Scan for the cell matching the given text and deliver its [X, Y] coordinate at center. 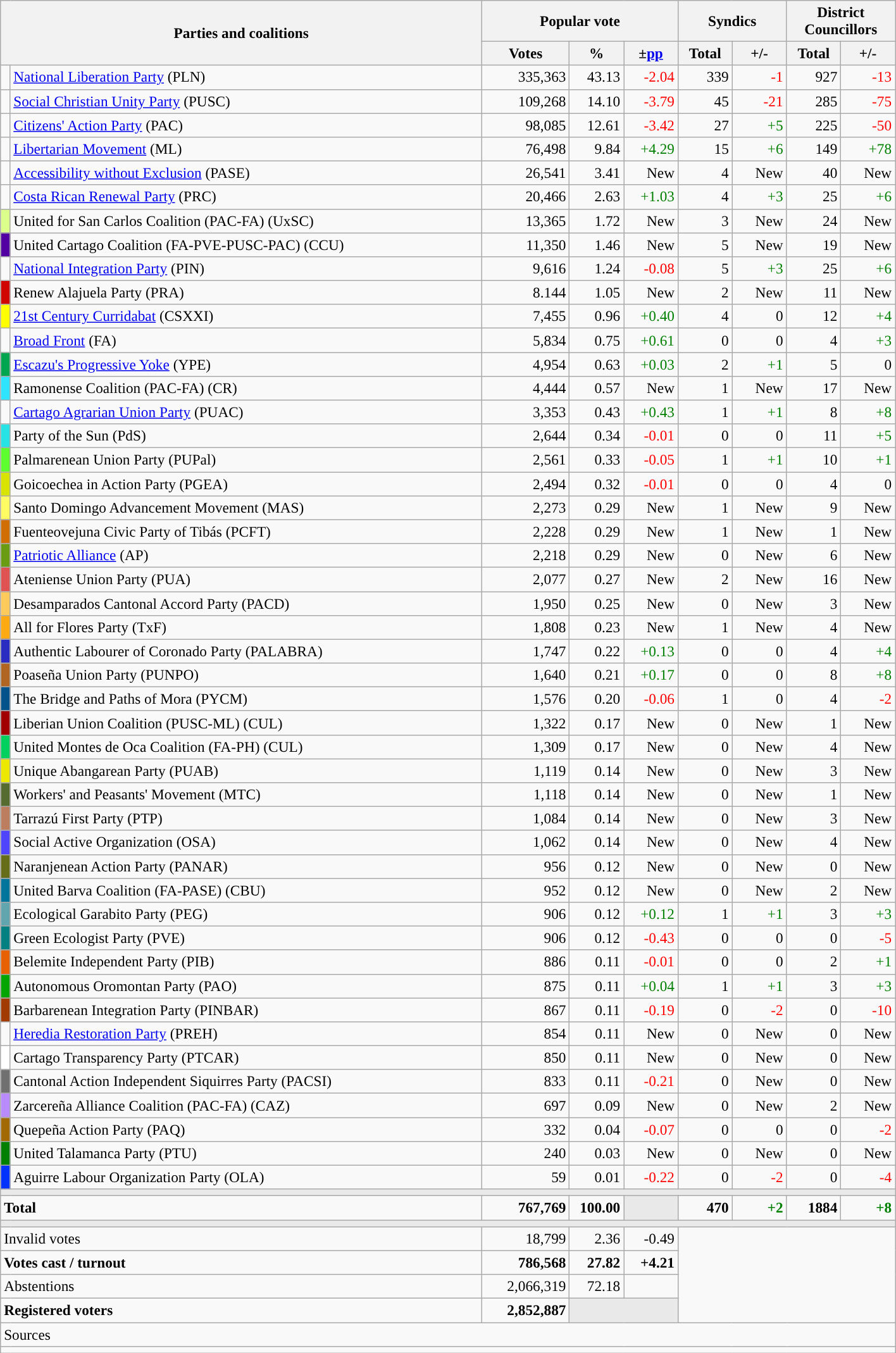
United for San Carlos Coalition (PAC-FA) (UxSC) [246, 221]
240 [526, 1153]
1.72 [597, 221]
10 [814, 459]
Belemite Independent Party (PIB) [246, 962]
335,363 [526, 77]
19 [814, 244]
4,444 [526, 388]
43.13 [597, 77]
339 [705, 77]
+4.29 [651, 149]
Autonomous Oromontan Party (PAO) [246, 986]
9.84 [597, 149]
875 [526, 986]
0.27 [597, 579]
-0.22 [651, 1177]
-3.42 [651, 125]
Invalid votes [242, 1238]
Sources [448, 1334]
+0.12 [651, 914]
786,568 [526, 1263]
1,747 [526, 651]
2,218 [526, 555]
2,273 [526, 508]
The Bridge and Paths of Mora (PYCM) [246, 699]
854 [526, 1033]
-0.43 [651, 938]
14.10 [597, 101]
-0.19 [651, 1009]
3,353 [526, 412]
1,640 [526, 675]
149 [814, 149]
Party of the Sun (PdS) [246, 436]
3.41 [597, 173]
-0.08 [651, 268]
2,228 [526, 532]
0.96 [597, 316]
-3.79 [651, 101]
850 [526, 1057]
+0.17 [651, 675]
109,268 [526, 101]
0.21 [597, 675]
-0.49 [651, 1238]
24 [814, 221]
+0.61 [651, 340]
Parties and coalitions [242, 33]
4,954 [526, 364]
National Liberation Party (PLN) [246, 77]
Desamparados Cantonal Accord Party (PACD) [246, 603]
12.61 [597, 125]
Tarrazú First Party (PTP) [246, 818]
45 [705, 101]
Broad Front (FA) [246, 340]
-2.04 [651, 77]
886 [526, 962]
0.43 [597, 412]
2,644 [526, 436]
Workers' and Peasants' Movement (MTC) [246, 794]
2,066,319 [526, 1286]
21st Century Curridabat (CSXXI) [246, 316]
1,322 [526, 723]
0.20 [597, 699]
0.63 [597, 364]
Registered voters [242, 1310]
Quepeña Action Party (PAQ) [246, 1129]
Citizens' Action Party (PAC) [246, 125]
+0.40 [651, 316]
Abstentions [242, 1286]
Ecological Garabito Party (PEG) [246, 914]
United Cartago Coalition (FA-PVE-PUSC-PAC) (CCU) [246, 244]
Cantonal Action Independent Siquirres Party (PACSI) [246, 1082]
1,808 [526, 627]
98,085 [526, 125]
-0.05 [651, 459]
-0.06 [651, 699]
285 [814, 101]
-10 [868, 1009]
Social Active Organization (OSA) [246, 842]
11,350 [526, 244]
952 [526, 890]
0.34 [597, 436]
9,616 [526, 268]
20,466 [526, 197]
1.46 [597, 244]
332 [526, 1129]
Renew Alajuela Party (PRA) [246, 292]
Libertarian Movement (ML) [246, 149]
1.05 [597, 292]
2.36 [597, 1238]
5,834 [526, 340]
Goicoechea in Action Party (PGEA) [246, 483]
27 [705, 125]
767,769 [526, 1207]
+0.04 [651, 986]
1,118 [526, 794]
27.82 [597, 1263]
2,494 [526, 483]
927 [814, 77]
0.57 [597, 388]
1,309 [526, 747]
2.63 [597, 197]
0.04 [597, 1129]
+0.43 [651, 412]
1,084 [526, 818]
All for Flores Party (TxF) [246, 627]
8.144 [526, 292]
+78 [868, 149]
Accessibility without Exclusion (PASE) [246, 173]
26,541 [526, 173]
+4.21 [651, 1263]
Costa Rican Renewal Party (PRC) [246, 197]
-21 [759, 101]
7,455 [526, 316]
Fuenteovejuna Civic Party of Tibás (PCFT) [246, 532]
Social Christian Unity Party (PUSC) [246, 101]
Patriotic Alliance (AP) [246, 555]
76,498 [526, 149]
0.33 [597, 459]
Heredia Restoration Party (PREH) [246, 1033]
-0.07 [651, 1129]
1,950 [526, 603]
-13 [868, 77]
District Councillors [841, 20]
2,077 [526, 579]
Votes [526, 53]
15 [705, 149]
470 [705, 1207]
12 [814, 316]
956 [526, 866]
0.23 [597, 627]
-1 [759, 77]
% [597, 53]
Ramonense Coalition (PAC-FA) (CR) [246, 388]
40 [814, 173]
±pp [651, 53]
Escazu's Progressive Yoke (YPE) [246, 364]
697 [526, 1105]
0.01 [597, 1177]
Unique Abangarean Party (PUAB) [246, 770]
1,119 [526, 770]
0.32 [597, 483]
+1.03 [651, 197]
Authentic Labourer of Coronado Party (PALABRA) [246, 651]
Cartago Transparency Party (PTCAR) [246, 1057]
59 [526, 1177]
United Montes de Oca Coalition (FA-PH) (CUL) [246, 747]
100.00 [597, 1207]
2,561 [526, 459]
Palmarenean Union Party (PUPal) [246, 459]
9 [814, 508]
+2 [759, 1207]
0.03 [597, 1153]
867 [526, 1009]
2,852,887 [526, 1310]
16 [814, 579]
+0.13 [651, 651]
-50 [868, 125]
-5 [868, 938]
1884 [814, 1207]
National Integration Party (PIN) [246, 268]
0.09 [597, 1105]
-4 [868, 1177]
Zarcereña Alliance Coalition (PAC-FA) (CAZ) [246, 1105]
Barbarenean Integration Party (PINBAR) [246, 1009]
Liberian Union Coalition (PUSC-ML) (CUL) [246, 723]
Santo Domingo Advancement Movement (MAS) [246, 508]
Green Ecologist Party (PVE) [246, 938]
0.22 [597, 651]
-0.21 [651, 1082]
833 [526, 1082]
1,576 [526, 699]
225 [814, 125]
13,365 [526, 221]
0.25 [597, 603]
Ateniense Union Party (PUA) [246, 579]
Popular vote [580, 20]
United Talamanca Party (PTU) [246, 1153]
1.24 [597, 268]
Naranjenean Action Party (PANAR) [246, 866]
-75 [868, 101]
1,062 [526, 842]
6 [814, 555]
Syndics [732, 20]
72.18 [597, 1286]
Aguirre Labour Organization Party (OLA) [246, 1177]
17 [814, 388]
Votes cast / turnout [242, 1263]
Cartago Agrarian Union Party (PUAC) [246, 412]
0.75 [597, 340]
+0.03 [651, 364]
Poaseña Union Party (PUNPO) [246, 675]
United Barva Coalition (FA-PASE) (CBU) [246, 890]
18,799 [526, 1238]
